Pinpoint the cell where the given text exists, returning its (x, y) midpoint coordinate. 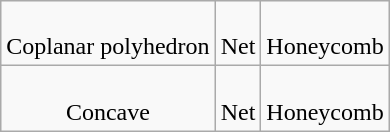
Concave (108, 98)
Coplanar polyhedron (108, 34)
